Find where the given text appears and provide that cell's center as [X, Y] coordinate. 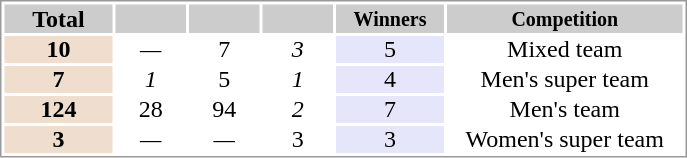
2 [297, 110]
Mixed team [565, 50]
Winners [390, 18]
Men's team [565, 110]
Total [58, 18]
28 [151, 110]
Competition [565, 18]
Men's super team [565, 80]
4 [390, 80]
94 [224, 110]
10 [58, 50]
124 [58, 110]
Women's super team [565, 140]
